Pinpoint the cell where the given text exists, returning its [x, y] midpoint coordinate. 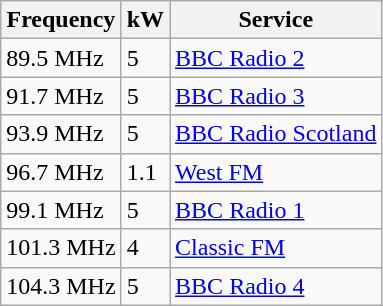
93.9 MHz [61, 134]
Service [276, 20]
91.7 MHz [61, 96]
BBC Radio 4 [276, 286]
Classic FM [276, 248]
1.1 [145, 172]
89.5 MHz [61, 58]
104.3 MHz [61, 286]
99.1 MHz [61, 210]
BBC Radio 1 [276, 210]
4 [145, 248]
kW [145, 20]
BBC Radio 2 [276, 58]
Frequency [61, 20]
96.7 MHz [61, 172]
West FM [276, 172]
101.3 MHz [61, 248]
BBC Radio 3 [276, 96]
BBC Radio Scotland [276, 134]
